Output the [x, y] coordinate of the center of the cell containing the given text.  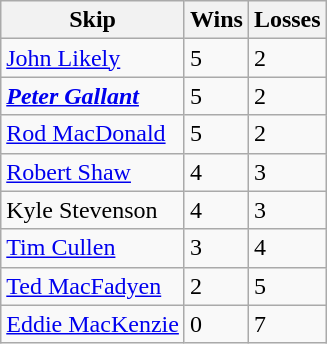
Robert Shaw [93, 172]
Peter Gallant [93, 96]
Wins [216, 20]
7 [287, 324]
0 [216, 324]
Tim Cullen [93, 248]
Skip [93, 20]
Eddie MacKenzie [93, 324]
Kyle Stevenson [93, 210]
John Likely [93, 58]
Ted MacFadyen [93, 286]
Rod MacDonald [93, 134]
Losses [287, 20]
